Return the [X, Y] coordinate for the center point of the cell that contains the specified text.  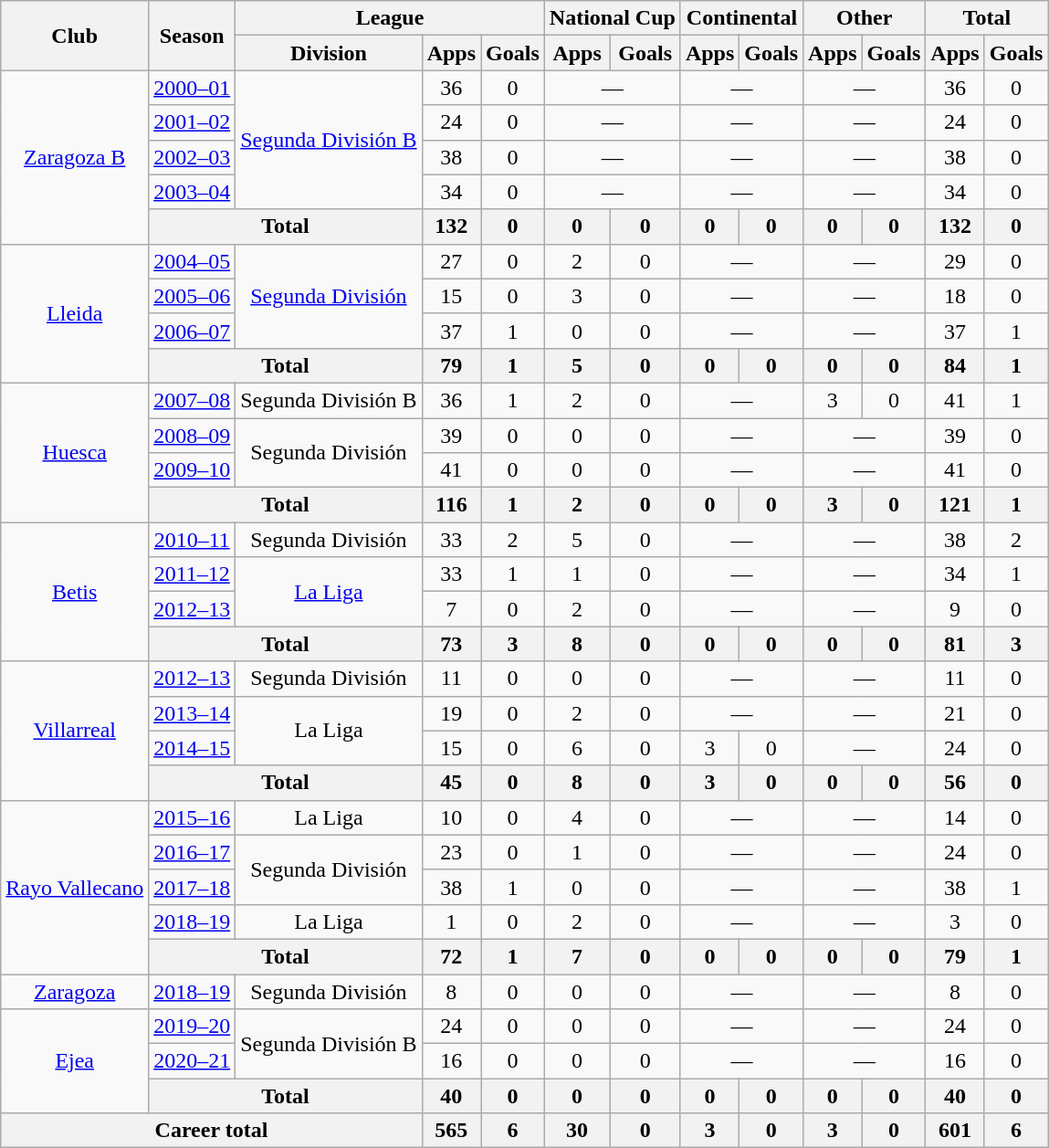
Zaragoza B [75, 157]
Career total [212, 1131]
2020–21 [192, 1061]
Season [192, 36]
73 [451, 644]
565 [451, 1131]
72 [451, 956]
601 [955, 1131]
2014–15 [192, 748]
2015–16 [192, 817]
2005–06 [192, 296]
Betis [75, 592]
2010–11 [192, 540]
2011–12 [192, 574]
2019–20 [192, 1027]
116 [451, 505]
121 [955, 505]
23 [451, 852]
4 [577, 817]
84 [955, 365]
29 [955, 261]
14 [955, 817]
2013–14 [192, 713]
2004–05 [192, 261]
Rayo Vallecano [75, 887]
81 [955, 644]
2008–09 [192, 436]
56 [955, 783]
2016–17 [192, 852]
Other [865, 18]
2009–10 [192, 470]
30 [577, 1131]
Lleida [75, 313]
Huesca [75, 452]
2007–08 [192, 400]
National Cup [612, 18]
2003–04 [192, 192]
2006–07 [192, 331]
18 [955, 296]
Villarreal [75, 731]
Ejea [75, 1061]
Continental [741, 18]
2000–01 [192, 88]
27 [451, 261]
Division [329, 53]
2017–18 [192, 887]
19 [451, 713]
2002–03 [192, 157]
45 [451, 783]
Club [75, 36]
2001–02 [192, 122]
9 [955, 609]
21 [955, 713]
10 [451, 817]
Zaragoza [75, 991]
League [391, 18]
